For the text-containing cell, return its midpoint in (x, y) coordinate format. 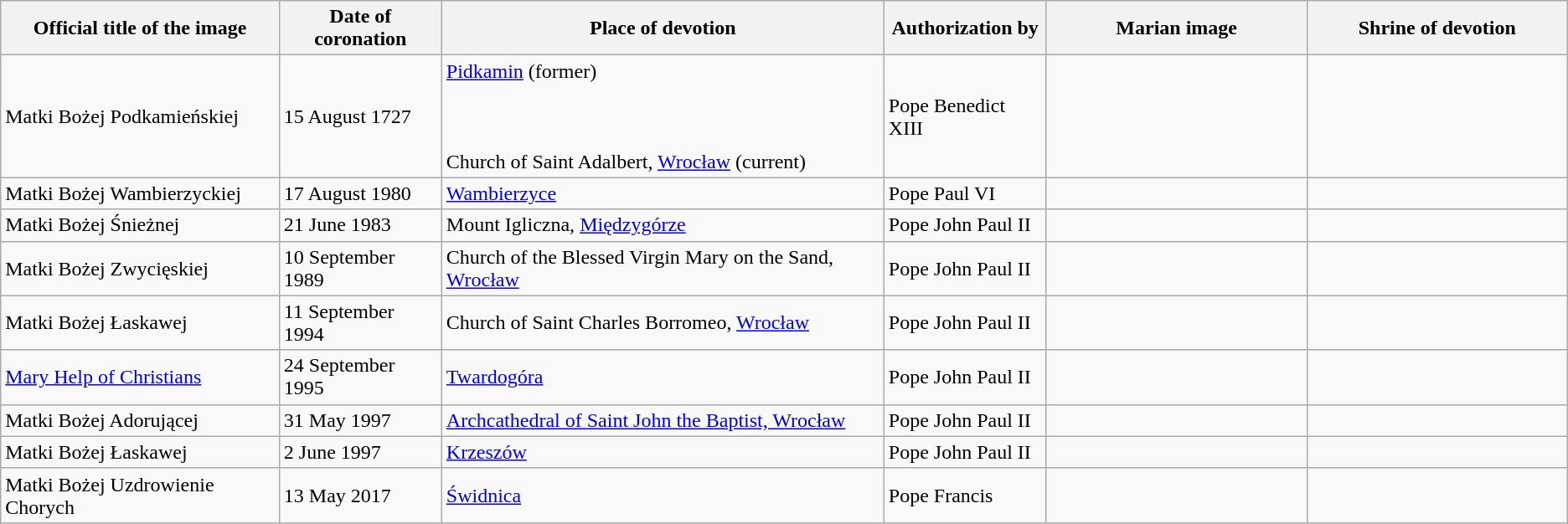
Matki Bożej Śnieżnej (141, 225)
Twardogóra (663, 377)
Wambierzyce (663, 193)
15 August 1727 (360, 116)
Church of the Blessed Virgin Mary on the Sand, Wrocław (663, 268)
Authorization by (965, 28)
Mary Help of Christians (141, 377)
Date of coronation (360, 28)
Pope Francis (965, 496)
Mount Igliczna, Międzygórze (663, 225)
24 September 1995 (360, 377)
Matki Bożej Wambierzyckiej (141, 193)
21 June 1983 (360, 225)
2 June 1997 (360, 452)
13 May 2017 (360, 496)
Matki Bożej Zwycięskiej (141, 268)
Pope Benedict XIII (965, 116)
Matki Bożej Adorującej (141, 420)
Pidkamin (former)Church of Saint Adalbert, Wrocław (current) (663, 116)
Official title of the image (141, 28)
Świdnica (663, 496)
Church of Saint Charles Borromeo, Wrocław (663, 323)
10 September 1989 (360, 268)
Place of devotion (663, 28)
Archcathedral of Saint John the Baptist, Wrocław (663, 420)
11 September 1994 (360, 323)
Shrine of devotion (1437, 28)
Pope Paul VI (965, 193)
Marian image (1176, 28)
Krzeszów (663, 452)
Matki Bożej Podkamieńskiej (141, 116)
Matki Bożej Uzdrowienie Chorych (141, 496)
17 August 1980 (360, 193)
31 May 1997 (360, 420)
